For the text-containing cell, return its midpoint in [x, y] coordinate format. 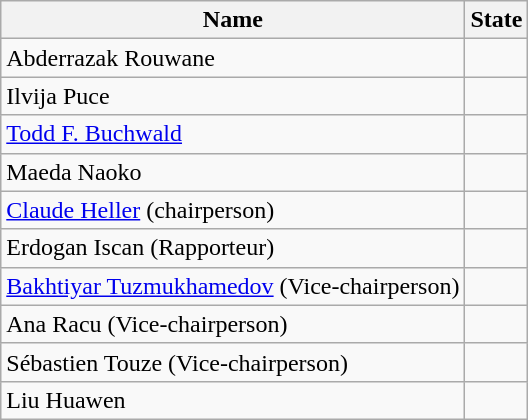
Ilvija Puce [233, 96]
Sébastien Touze (Vice-chairperson) [233, 362]
Erdogan Iscan (Rapporteur) [233, 248]
Bakhtiyar Tuzmukhamedov (Vice-chairperson) [233, 286]
Abderrazak Rouwane [233, 58]
Todd F. Buchwald [233, 134]
Liu Huawen [233, 400]
State [496, 20]
Maeda Naoko [233, 172]
Name [233, 20]
Claude Heller (chairperson) [233, 210]
Ana Racu (Vice-chairperson) [233, 324]
